Detect which cell encompasses the target text, then output its (x, y) center coordinate. 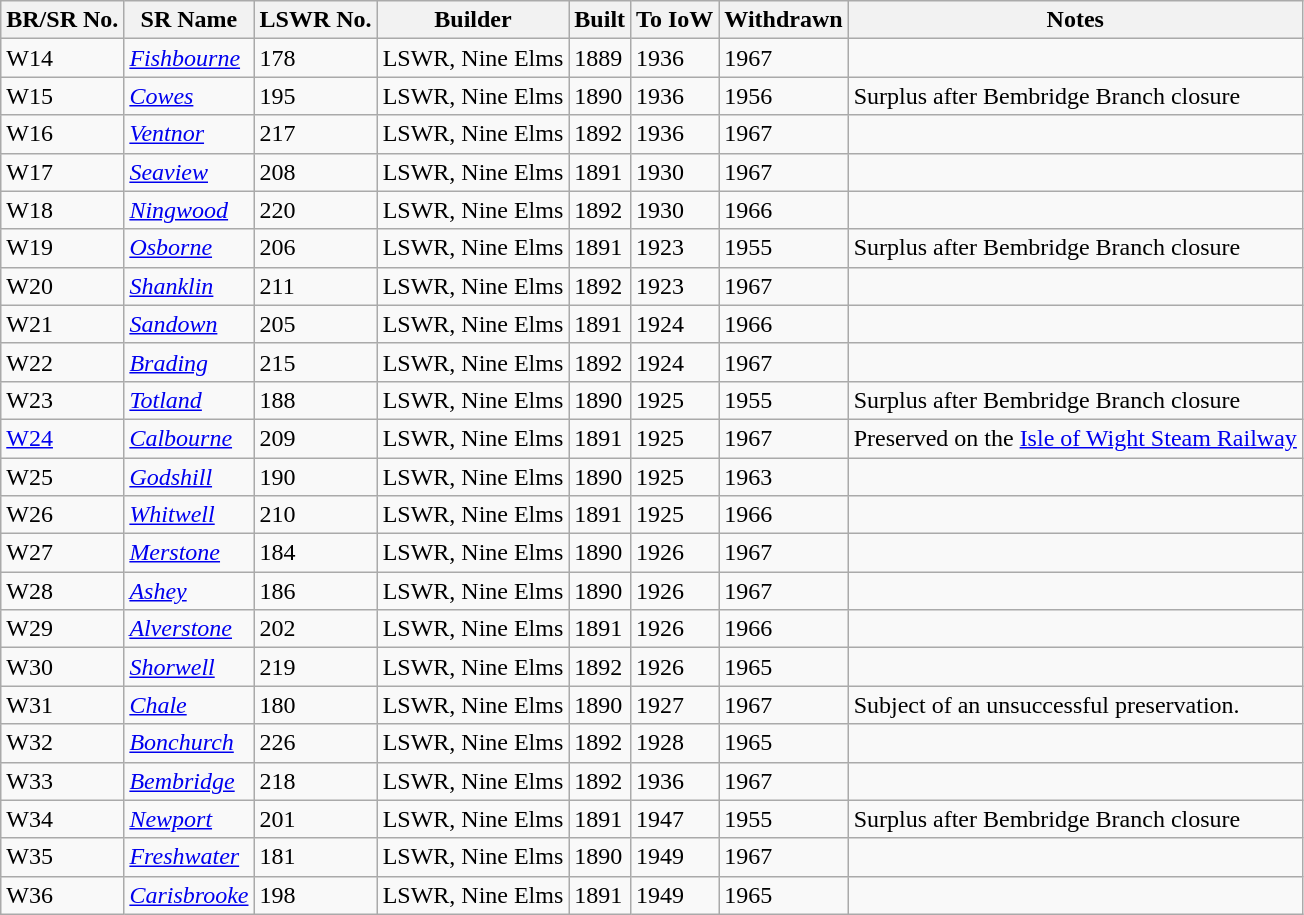
Shorwell (189, 667)
1928 (675, 743)
W19 (62, 248)
W17 (62, 172)
Newport (189, 819)
215 (316, 362)
W26 (62, 515)
226 (316, 743)
BR/SR No. (62, 20)
Carisbrooke (189, 895)
W34 (62, 819)
W31 (62, 705)
220 (316, 210)
Osborne (189, 248)
Built (600, 20)
To IoW (675, 20)
1889 (600, 58)
Bonchurch (189, 743)
198 (316, 895)
Preserved on the Isle of Wight Steam Railway (1075, 438)
Ventnor (189, 134)
W33 (62, 781)
W18 (62, 210)
210 (316, 515)
Brading (189, 362)
209 (316, 438)
Fishbourne (189, 58)
178 (316, 58)
LSWR No. (316, 20)
SR Name (189, 20)
W30 (62, 667)
W24 (62, 438)
Ningwood (189, 210)
Freshwater (189, 857)
180 (316, 705)
Totland (189, 400)
217 (316, 134)
W23 (62, 400)
W16 (62, 134)
1947 (675, 819)
Shanklin (189, 286)
Alverstone (189, 629)
195 (316, 96)
Subject of an unsuccessful preservation. (1075, 705)
Seaview (189, 172)
Whitwell (189, 515)
W22 (62, 362)
Ashey (189, 591)
1963 (784, 477)
206 (316, 248)
W27 (62, 553)
190 (316, 477)
Withdrawn (784, 20)
W28 (62, 591)
W20 (62, 286)
1956 (784, 96)
201 (316, 819)
Builder (473, 20)
1927 (675, 705)
188 (316, 400)
W21 (62, 324)
208 (316, 172)
W36 (62, 895)
Notes (1075, 20)
205 (316, 324)
W25 (62, 477)
W15 (62, 96)
Godshill (189, 477)
Calbourne (189, 438)
Sandown (189, 324)
184 (316, 553)
W32 (62, 743)
Bembridge (189, 781)
219 (316, 667)
Merstone (189, 553)
Chale (189, 705)
W29 (62, 629)
211 (316, 286)
202 (316, 629)
218 (316, 781)
W35 (62, 857)
181 (316, 857)
Cowes (189, 96)
186 (316, 591)
W14 (62, 58)
